Determine the [x, y] coordinate at the center of the cell enclosing the given text.  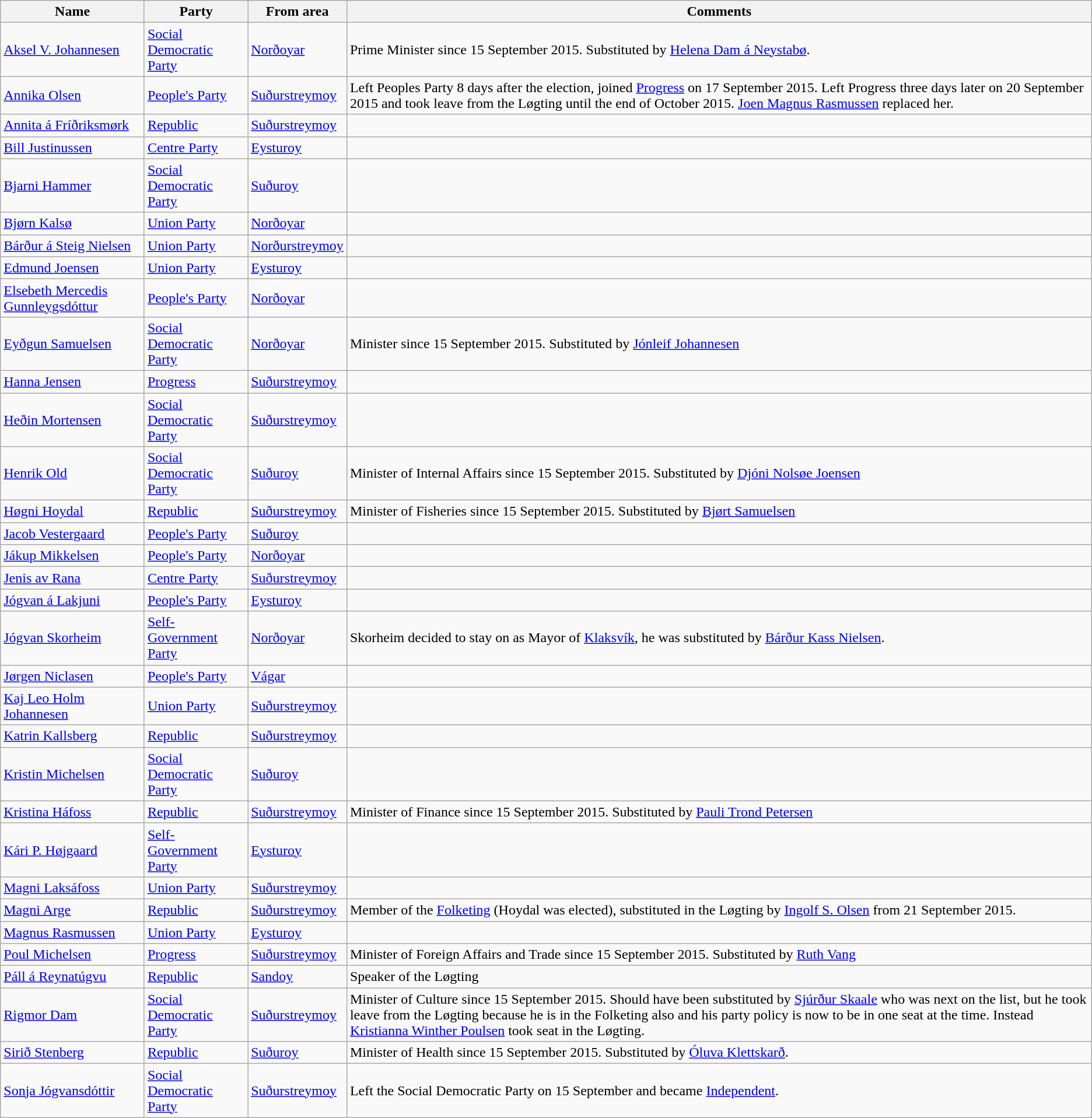
Katrin Kallsberg [72, 736]
Sandoy [297, 977]
Comments [719, 12]
Bjørn Kalsø [72, 223]
Sonja Jógvansdóttir [72, 1091]
Bárður á Steig Nielsen [72, 246]
Speaker of the Løgting [719, 977]
Magni Arge [72, 910]
Magni Laksáfoss [72, 888]
Minister of Internal Affairs since 15 September 2015. Substituted by Djóni Nolsøe Joensen [719, 474]
Henrik Old [72, 474]
Norðurstreymoy [297, 246]
Bjarni Hammer [72, 185]
Annita á Fríðriksmørk [72, 125]
Left the Social Democratic Party on 15 September and became Independent. [719, 1091]
Kristin Michelsen [72, 774]
Vágar [297, 676]
Jákup Mikkelsen [72, 556]
Kristina Háfoss [72, 812]
Minister of Fisheries since 15 September 2015. Substituted by Bjørt Samuelsen [719, 511]
Poul Michelsen [72, 955]
Høgni Hoydal [72, 511]
Heðin Mortensen [72, 420]
Sirið Stenberg [72, 1053]
Bill Justinussen [72, 148]
Jógvan Skorheim [72, 638]
Party [196, 12]
Name [72, 12]
Magnus Rasmussen [72, 933]
Minister of Health since 15 September 2015. Substituted by Óluva Klettskarð. [719, 1053]
Jacob Vestergaard [72, 534]
Hanna Jensen [72, 381]
Jenis av Rana [72, 578]
Rigmor Dam [72, 1015]
Jógvan á Lakjuni [72, 600]
Kaj Leo Holm Johannesen [72, 706]
Elsebeth Mercedis Gunnleygsdóttur [72, 297]
Edmund Joensen [72, 268]
Minister of Foreign Affairs and Trade since 15 September 2015. Substituted by Ruth Vang [719, 955]
Aksel V. Johannesen [72, 50]
Eyðgun Samuelsen [72, 344]
Páll á Reynatúgvu [72, 977]
From area [297, 12]
Kári P. Højgaard [72, 850]
Member of the Folketing (Hoydal was elected), substituted in the Løgting by Ingolf S. Olsen from 21 September 2015. [719, 910]
Minister of Finance since 15 September 2015. Substituted by Pauli Trond Petersen [719, 812]
Prime Minister since 15 September 2015. Substituted by Helena Dam á Neystabø. [719, 50]
Annika Olsen [72, 96]
Jørgen Niclasen [72, 676]
Minister since 15 September 2015. Substituted by Jónleif Johannesen [719, 344]
Skorheim decided to stay on as Mayor of Klaksvík, he was substituted by Bárður Kass Nielsen. [719, 638]
